From the cell containing the given text, extract its center point as [x, y] coordinate. 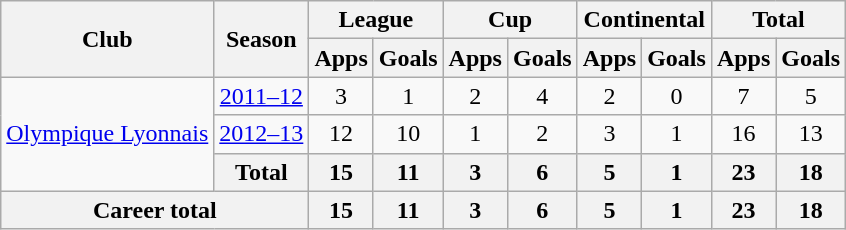
Cup [510, 20]
2011–12 [262, 96]
12 [341, 134]
Career total [155, 210]
13 [811, 134]
4 [542, 96]
0 [677, 96]
16 [743, 134]
Season [262, 39]
2012–13 [262, 134]
Olympique Lyonnais [108, 134]
10 [408, 134]
League [376, 20]
7 [743, 96]
Club [108, 39]
Continental [644, 20]
